Determine the (X, Y) coordinate at the center of the cell enclosing the given text.  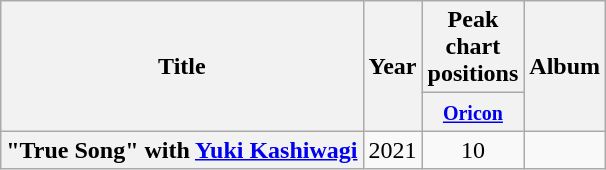
Oricon (473, 112)
Peak chart positions (473, 47)
2021 (392, 150)
10 (473, 150)
Title (182, 66)
Album (565, 66)
"True Song" with Yuki Kashiwagi (182, 150)
Year (392, 66)
